Search for the cell housing the specified text and yield its [X, Y] center coordinate. 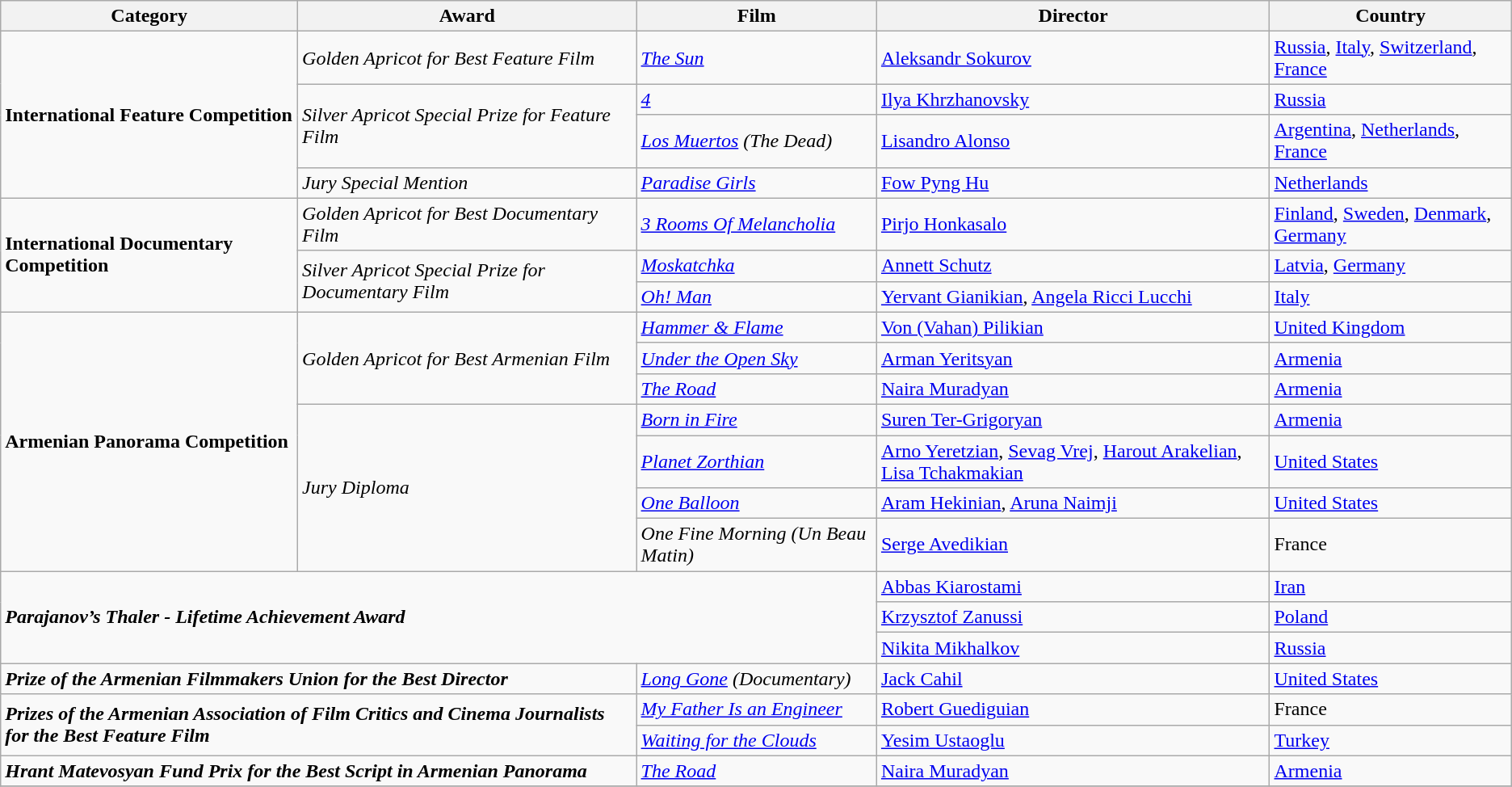
Los Muertos (The Dead) [756, 141]
Poland [1391, 617]
Argentina, Netherlands, France [1391, 141]
Finland, Sweden, Denmark, Germany [1391, 225]
Suren Ter-Grigoryan [1073, 419]
Turkey [1391, 740]
3 Rooms Of Melancholia [756, 225]
Jack Cahil [1073, 679]
Country [1391, 16]
Waiting for the Clouds [756, 740]
International Feature Competition [149, 115]
Under the Open Sky [756, 358]
Born in Fire [756, 419]
Iran [1391, 587]
Category [149, 16]
Pirjo Honkasalo [1073, 225]
Jury Special Mention [468, 183]
International Documentary Competition [149, 255]
Director [1073, 16]
Italy [1391, 297]
Silver Apricot Special Prize for Documentary Film [468, 281]
Ilya Khrzhanovsky [1073, 99]
Long Gone (Documentary) [756, 679]
Netherlands [1391, 183]
Aleksandr Sokurov [1073, 58]
Yesim Ustaoglu [1073, 740]
Prizes of the Armenian Association of Film Critics and Cinema Journalists for the Best Feature Film [318, 725]
Latvia, Germany [1391, 266]
Abbas Kiarostami [1073, 587]
United Kingdom [1391, 327]
Moskatchka [756, 266]
Parajanov’s Thaler - Lifetime Achievement Award [439, 617]
Hrant Matevosyan Fund Prix for the Best Script in Armenian Panorama [318, 771]
The Sun [756, 58]
Aram Hekinian, Aruna Naimji [1073, 503]
My Father Is an Engineer [756, 709]
Jury Diploma [468, 487]
One Fine Morning (Un Beau Matin) [756, 545]
Armenian Panorama Competition [149, 441]
Award [468, 16]
One Balloon [756, 503]
Serge Avedikian [1073, 545]
Paradise Girls [756, 183]
Arno Yeretzian, Sevag Vrej, Harout Arakelian, Lisa Tchakmakian [1073, 461]
Von (Vahan) Pilikian [1073, 327]
Hammer & Flame [756, 327]
4 [756, 99]
Silver Apricot Special Prize for Feature Film [468, 126]
Prize of the Armenian Filmmakers Union for the Best Director [318, 679]
Yervant Gianikian, Angela Ricci Lucchi [1073, 297]
Nikita Mikhalkov [1073, 648]
Robert Guediguian [1073, 709]
Lisandro Alonso [1073, 141]
Golden Apricot for Best Armenian Film [468, 358]
Planet Zorthian [756, 461]
Golden Apricot for Best Documentary Film [468, 225]
Russia, Italy, Switzerland, France [1391, 58]
Krzysztof Zanussi [1073, 617]
Film [756, 16]
Fow Pyng Hu [1073, 183]
Annett Schutz [1073, 266]
Oh! Man [756, 297]
Golden Apricot for Best Feature Film [468, 58]
Arman Yeritsyan [1073, 358]
